Identify which cell holds the provided text, then report its [x, y] central coordinate. 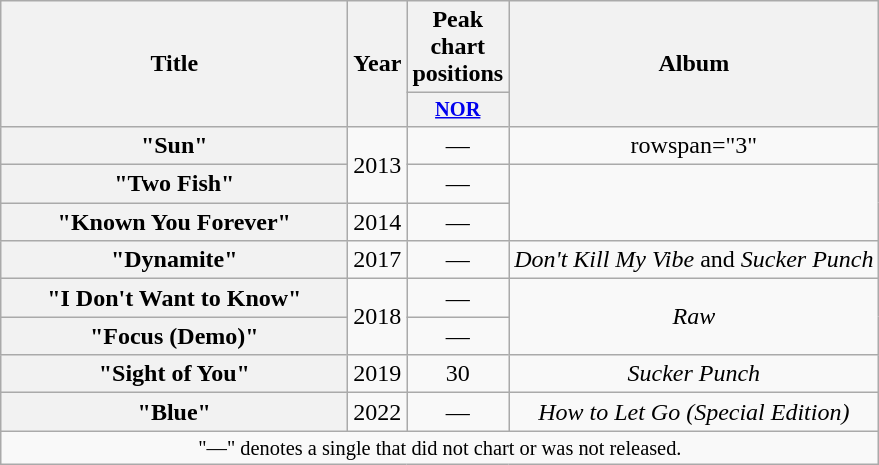
Year [378, 64]
"I Don't Want to Know" [174, 298]
"Dynamite" [174, 260]
2022 [378, 412]
"Known You Forever" [174, 222]
2014 [378, 222]
How to Let Go (Special Edition) [694, 412]
"—" denotes a single that did not chart or was not released. [440, 448]
2017 [378, 260]
30 [458, 374]
rowspan="3" [694, 145]
Title [174, 64]
2013 [378, 164]
"Focus (Demo)" [174, 336]
"Blue" [174, 412]
Sucker Punch [694, 374]
"Two Fish" [174, 184]
"Sight of You" [174, 374]
Raw [694, 317]
Peak chart positions [458, 47]
2018 [378, 317]
2019 [378, 374]
"Sun" [174, 145]
NOR [458, 110]
Album [694, 64]
Don't Kill My Vibe and Sucker Punch [694, 260]
